Determine the [X, Y] coordinate at the center of the cell enclosing the given text.  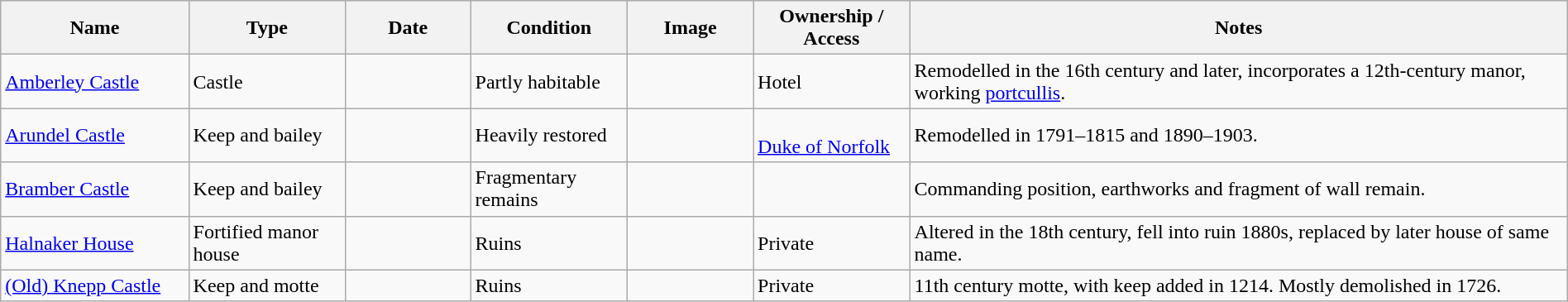
Ownership / Access [832, 28]
Duke of Norfolk [832, 136]
(Old) Knepp Castle [94, 285]
Condition [549, 28]
Commanding position, earthworks and fragment of wall remain. [1239, 189]
Notes [1239, 28]
Remodelled in 1791–1815 and 1890–1903. [1239, 136]
Type [266, 28]
Altered in the 18th century, fell into ruin 1880s, replaced by later house of same name. [1239, 243]
Halnaker House [94, 243]
Remodelled in the 16th century and later, incorporates a 12th-century manor, working portcullis. [1239, 81]
11th century motte, with keep added in 1214. Mostly demolished in 1726. [1239, 285]
Fortified manor house [266, 243]
Castle [266, 81]
Heavily restored [549, 136]
Bramber Castle [94, 189]
Amberley Castle [94, 81]
Arundel Castle [94, 136]
Fragmentary remains [549, 189]
Hotel [832, 81]
Image [691, 28]
Keep and motte [266, 285]
Partly habitable [549, 81]
Name [94, 28]
Date [409, 28]
